Return the (X, Y) coordinate for the center point of the cell that contains the specified text.  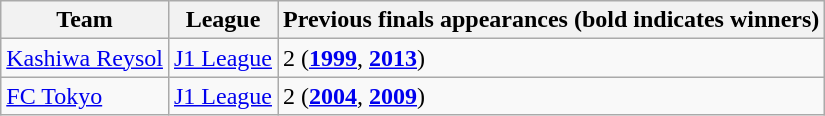
Team (85, 20)
Kashiwa Reysol (85, 58)
2 (2004, 2009) (552, 96)
FC Tokyo (85, 96)
2 (1999, 2013) (552, 58)
Previous finals appearances (bold indicates winners) (552, 20)
League (222, 20)
